Detect which cell encompasses the target text, then output its [x, y] center coordinate. 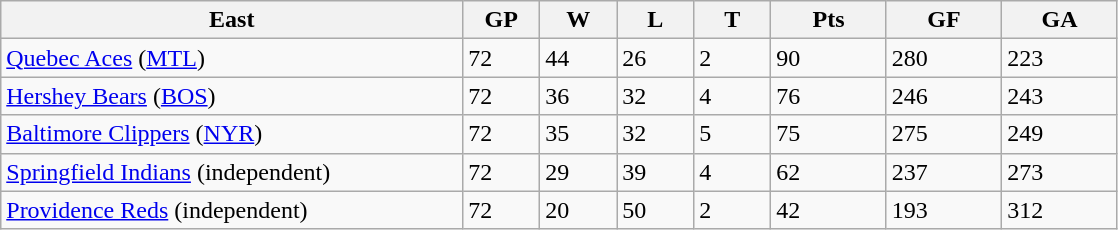
GF [944, 20]
62 [829, 172]
246 [944, 96]
26 [656, 58]
T [732, 20]
Springfield Indians (independent) [232, 172]
W [578, 20]
L [656, 20]
42 [829, 210]
90 [829, 58]
193 [944, 210]
36 [578, 96]
76 [829, 96]
20 [578, 210]
29 [578, 172]
Providence Reds (independent) [232, 210]
39 [656, 172]
273 [1060, 172]
35 [578, 134]
East [232, 20]
Pts [829, 20]
75 [829, 134]
GP [502, 20]
Quebec Aces (MTL) [232, 58]
5 [732, 134]
275 [944, 134]
GA [1060, 20]
50 [656, 210]
237 [944, 172]
223 [1060, 58]
Hershey Bears (BOS) [232, 96]
243 [1060, 96]
280 [944, 58]
249 [1060, 134]
44 [578, 58]
Baltimore Clippers (NYR) [232, 134]
312 [1060, 210]
